Return the (X, Y) coordinate for the center point of the cell that contains the specified text.  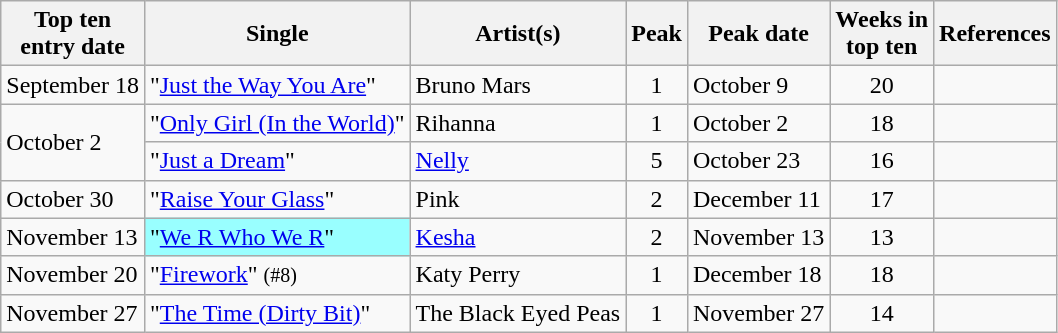
The Black Eyed Peas (518, 313)
17 (882, 199)
"Raise Your Glass" (277, 199)
Artist(s) (518, 34)
Single (277, 34)
October 9 (758, 85)
14 (882, 313)
"We R Who We R" (277, 237)
"Just a Dream" (277, 161)
Bruno Mars (518, 85)
December 18 (758, 275)
October 23 (758, 161)
Katy Perry (518, 275)
13 (882, 237)
September 18 (73, 85)
Top tenentry date (73, 34)
20 (882, 85)
Rihanna (518, 123)
December 11 (758, 199)
References (996, 34)
"The Time (Dirty Bit)" (277, 313)
"Only Girl (In the World)" (277, 123)
"Just the Way You Are" (277, 85)
November 20 (73, 275)
5 (657, 161)
"Firework" (#8) (277, 275)
16 (882, 161)
Nelly (518, 161)
Pink (518, 199)
Peak (657, 34)
Peak date (758, 34)
October 30 (73, 199)
Weeks intop ten (882, 34)
Kesha (518, 237)
